Extract the (x, y) coordinate from the center of the cell holding the provided text.  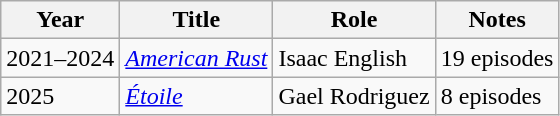
Notes (497, 20)
Title (196, 20)
American Rust (196, 58)
2021–2024 (60, 58)
19 episodes (497, 58)
2025 (60, 96)
8 episodes (497, 96)
Étoile (196, 96)
Role (354, 20)
Year (60, 20)
Gael Rodriguez (354, 96)
Isaac English (354, 58)
